Return (x, y) of the center of cell containing provided text 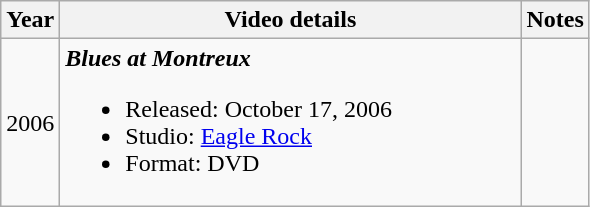
Notes (555, 20)
Year (30, 20)
2006 (30, 122)
Blues at MontreuxReleased: October 17, 2006Studio: Eagle RockFormat: DVD (290, 122)
Video details (290, 20)
